Output the [X, Y] coordinate of the center of the cell containing the given text.  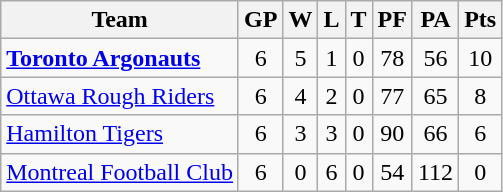
66 [435, 134]
77 [392, 96]
Ottawa Rough Riders [120, 96]
GP [260, 20]
PF [392, 20]
2 [332, 96]
W [300, 20]
112 [435, 172]
90 [392, 134]
Montreal Football Club [120, 172]
Team [120, 20]
Pts [480, 20]
PA [435, 20]
54 [392, 172]
4 [300, 96]
L [332, 20]
Hamilton Tigers [120, 134]
8 [480, 96]
10 [480, 58]
78 [392, 58]
T [358, 20]
65 [435, 96]
1 [332, 58]
5 [300, 58]
Toronto Argonauts [120, 58]
56 [435, 58]
